From the cell containing the given text, extract its center point as [X, Y] coordinate. 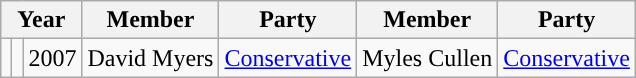
2007 [52, 58]
David Myers [150, 58]
Year [42, 20]
Myles Cullen [428, 58]
